Extract the [X, Y] coordinate from the center of the cell holding the provided text.  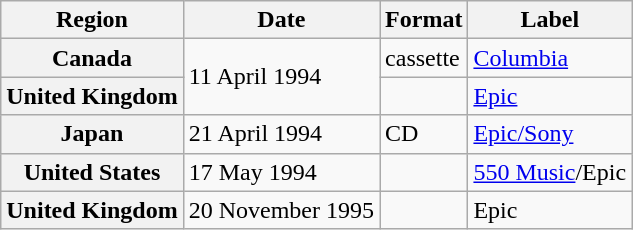
Date [281, 20]
cassette [424, 58]
Region [92, 20]
CD [424, 134]
Label [550, 20]
Canada [92, 58]
Columbia [550, 58]
21 April 1994 [281, 134]
Format [424, 20]
Japan [92, 134]
17 May 1994 [281, 172]
550 Music/Epic [550, 172]
11 April 1994 [281, 77]
20 November 1995 [281, 210]
Epic/Sony [550, 134]
United States [92, 172]
